Provide the [X, Y] coordinate of the cell's center where the given text is located.  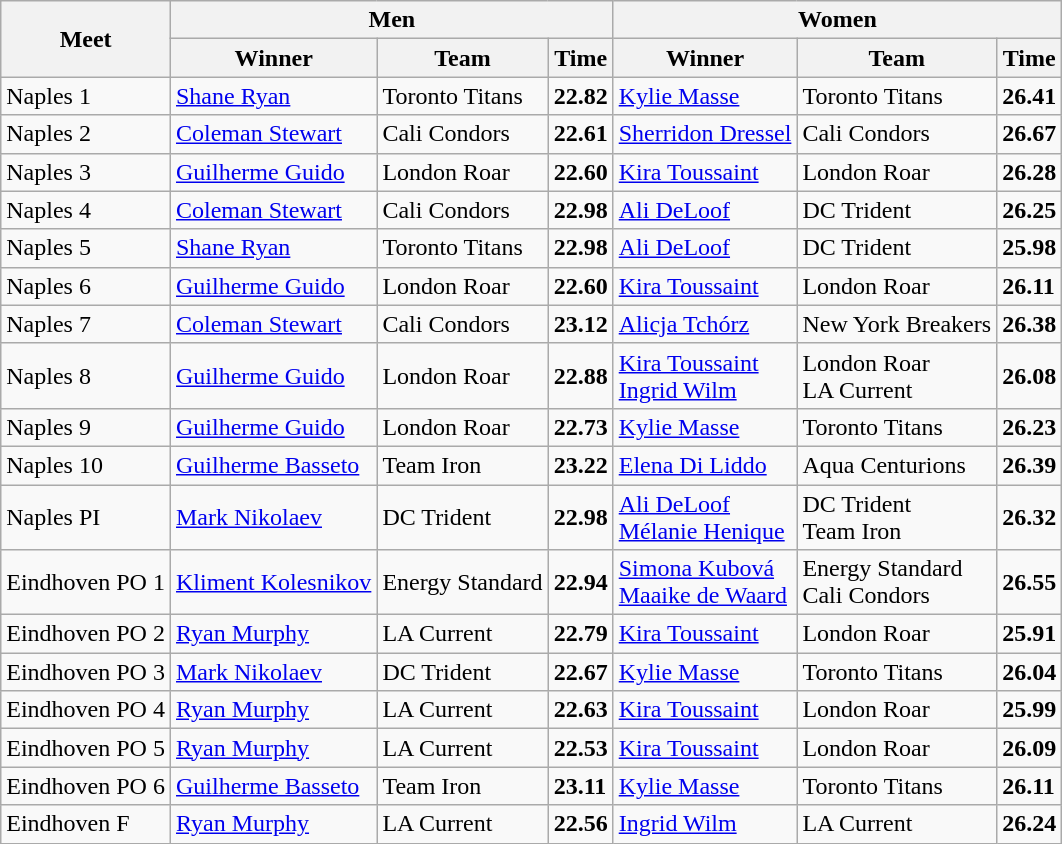
22.61 [580, 134]
26.08 [1030, 376]
Naples PI [86, 516]
Kira Toussaint Ingrid Wilm [705, 376]
26.09 [1030, 748]
Alicja Tchórz [705, 324]
Naples 1 [86, 96]
25.99 [1030, 710]
Naples 9 [86, 427]
Meet [86, 39]
Men [392, 20]
23.11 [580, 786]
Eindhoven PO 3 [86, 672]
22.56 [580, 824]
Naples 3 [86, 172]
26.32 [1030, 516]
26.25 [1030, 210]
Eindhoven PO 2 [86, 634]
Aqua Centurions [897, 465]
26.38 [1030, 324]
26.67 [1030, 134]
23.22 [580, 465]
26.55 [1030, 582]
22.63 [580, 710]
Energy Standard Cali Condors [897, 582]
22.94 [580, 582]
26.04 [1030, 672]
Sherridon Dressel [705, 134]
26.24 [1030, 824]
Eindhoven PO 1 [86, 582]
22.79 [580, 634]
Eindhoven PO 4 [86, 710]
25.98 [1030, 248]
23.12 [580, 324]
26.41 [1030, 96]
Kliment Kolesnikov [273, 582]
22.82 [580, 96]
22.73 [580, 427]
DC Trident Team Iron [897, 516]
25.91 [1030, 634]
Naples 10 [86, 465]
Naples 6 [86, 286]
London Roar LA Current [897, 376]
Ingrid Wilm [705, 824]
22.53 [580, 748]
Women [837, 20]
Naples 5 [86, 248]
Eindhoven PO 5 [86, 748]
New York Breakers [897, 324]
Naples 7 [86, 324]
Eindhoven F [86, 824]
Simona Kubová Maaike de Waard [705, 582]
26.39 [1030, 465]
Elena Di Liddo [705, 465]
Ali DeLoof Mélanie Henique [705, 516]
Eindhoven PO 6 [86, 786]
Naples 2 [86, 134]
22.67 [580, 672]
26.23 [1030, 427]
Naples 4 [86, 210]
Naples 8 [86, 376]
Energy Standard [462, 582]
26.28 [1030, 172]
22.88 [580, 376]
